Capture the cell that displays the provided text and extract its [x, y] central coordinate. 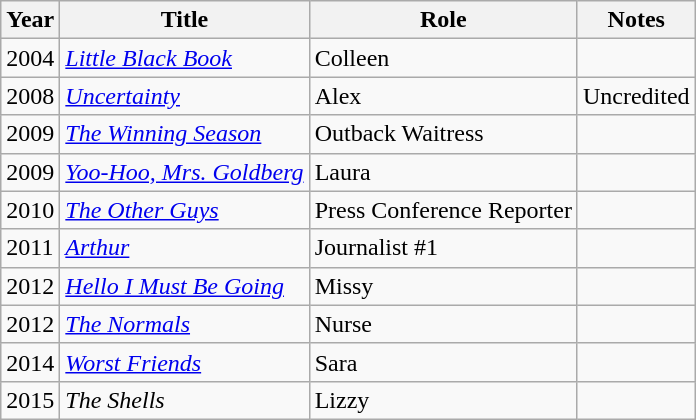
Role [443, 20]
Press Conference Reporter [443, 210]
Laura [443, 172]
2011 [30, 248]
2004 [30, 58]
The Winning Season [184, 134]
The Normals [184, 324]
Sara [443, 362]
2008 [30, 96]
Notes [636, 20]
2015 [30, 400]
Title [184, 20]
Arthur [184, 248]
The Shells [184, 400]
Outback Waitress [443, 134]
Little Black Book [184, 58]
The Other Guys [184, 210]
Lizzy [443, 400]
Uncertainty [184, 96]
Nurse [443, 324]
Journalist #1 [443, 248]
Yoo-Hoo, Mrs. Goldberg [184, 172]
Hello I Must Be Going [184, 286]
2014 [30, 362]
Missy [443, 286]
Uncredited [636, 96]
Colleen [443, 58]
Year [30, 20]
Alex [443, 96]
Worst Friends [184, 362]
2010 [30, 210]
